Provide the (x, y) coordinate of the cell's center where the given text is located.  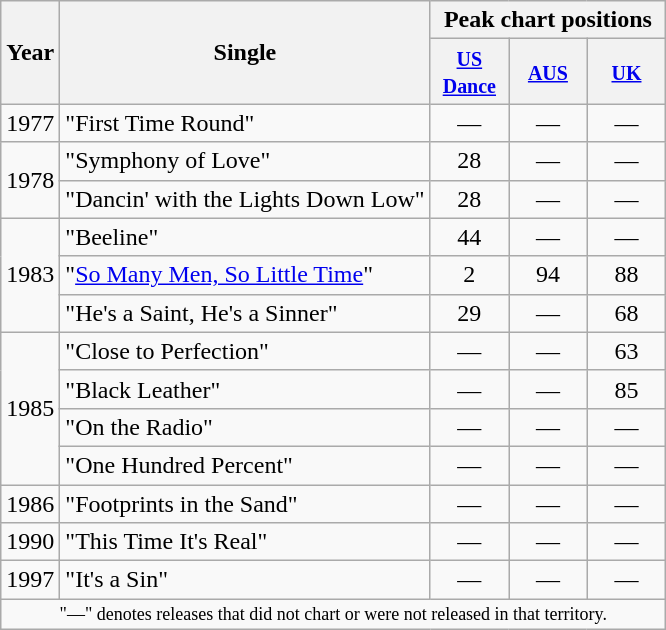
"First Time Round" (245, 123)
63 (626, 351)
AUS (548, 72)
85 (626, 389)
US Dance (470, 72)
"Footprints in the Sand" (245, 503)
2 (470, 275)
"Beeline" (245, 237)
1983 (30, 275)
44 (470, 237)
1977 (30, 123)
1990 (30, 542)
94 (548, 275)
UK (626, 72)
"Symphony of Love" (245, 161)
88 (626, 275)
"—" denotes releases that did not chart or were not released in that territory. (334, 614)
"On the Radio" (245, 427)
1997 (30, 580)
68 (626, 313)
Single (245, 52)
"He's a Saint, He's a Sinner" (245, 313)
"So Many Men, So Little Time" (245, 275)
"It's a Sin" (245, 580)
"One Hundred Percent" (245, 465)
Peak chart positions (548, 20)
1978 (30, 180)
"Close to Perfection" (245, 351)
1985 (30, 408)
Year (30, 52)
29 (470, 313)
"Black Leather" (245, 389)
"Dancin' with the Lights Down Low" (245, 199)
1986 (30, 503)
"This Time It's Real" (245, 542)
